Return the [X, Y] coordinate for the center point of the cell that contains the specified text.  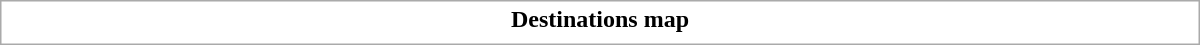
Destinations map [600, 19]
